Scan for the cell matching the given text and deliver its [X, Y] coordinate at center. 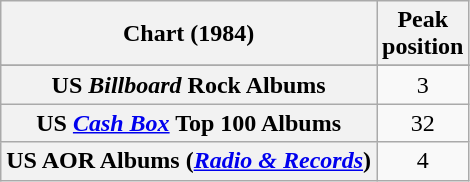
32 [423, 123]
3 [423, 85]
4 [423, 161]
US Billboard Rock Albums [189, 85]
Peakposition [423, 34]
US Cash Box Top 100 Albums [189, 123]
Chart (1984) [189, 34]
US AOR Albums (Radio & Records) [189, 161]
